Provide the (x, y) coordinate of the cell's center where the given text is located.  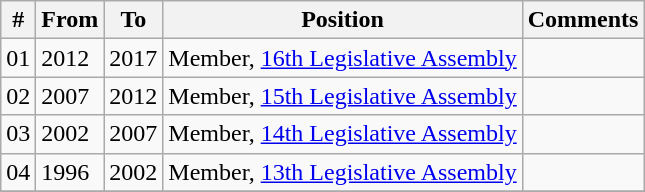
2017 (134, 58)
# (18, 20)
03 (18, 134)
02 (18, 96)
04 (18, 172)
Member, 14th Legislative Assembly (342, 134)
Position (342, 20)
Member, 16th Legislative Assembly (342, 58)
1996 (70, 172)
From (70, 20)
Member, 15th Legislative Assembly (342, 96)
Member, 13th Legislative Assembly (342, 172)
01 (18, 58)
To (134, 20)
Comments (583, 20)
